For the text-containing cell, return its midpoint in (X, Y) coordinate format. 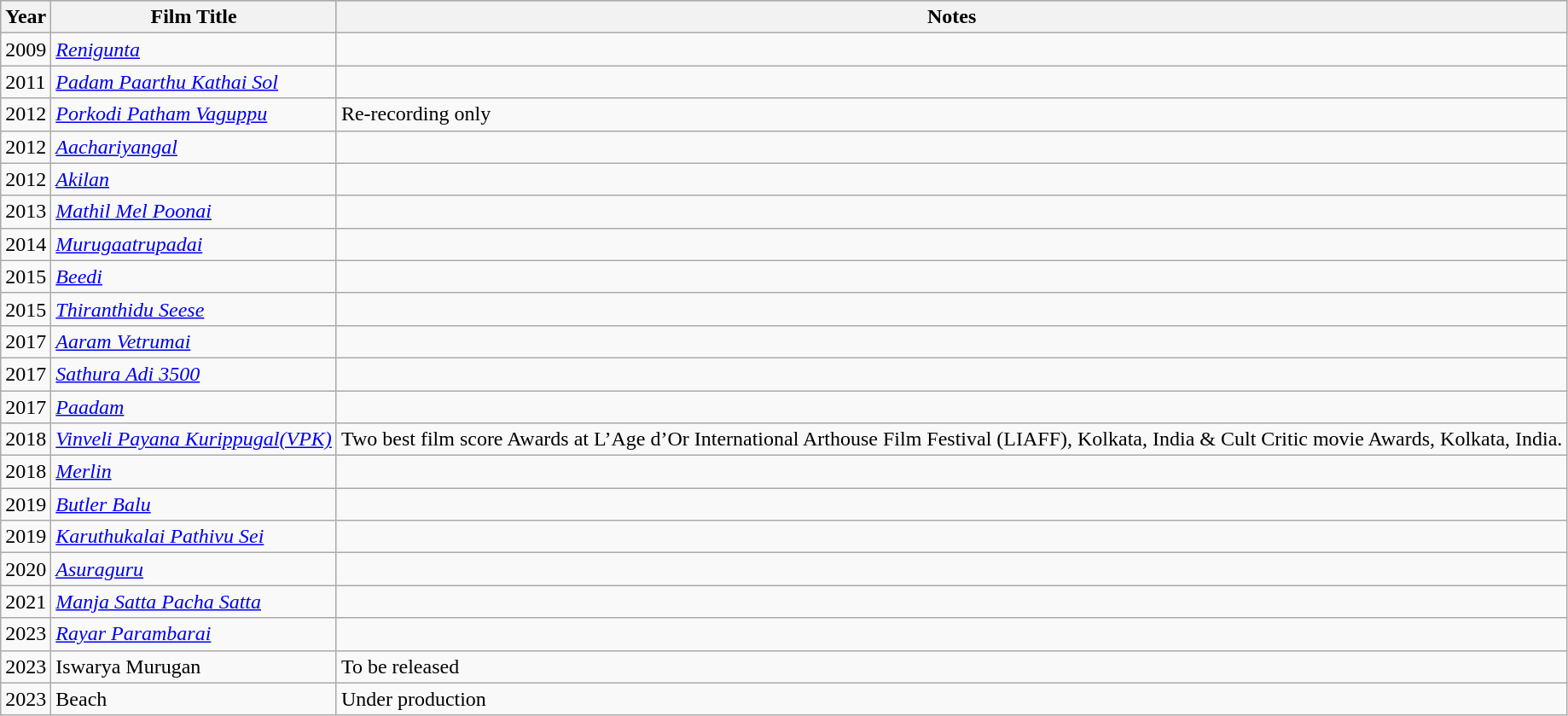
Paadam (195, 407)
Thiranthidu Seese (195, 309)
Porkodi Patham Vaguppu (195, 114)
Rayar Parambarai (195, 634)
Aachariyangal (195, 147)
Vinveli Payana Kurippugal(VPK) (195, 439)
Manja Satta Pacha Satta (195, 602)
Akilan (195, 179)
Year (26, 17)
Aaram Vetrumai (195, 341)
Beedi (195, 277)
2020 (26, 569)
Sathura Adi 3500 (195, 374)
Notes (952, 17)
Iswarya Murugan (195, 667)
Murugaatrupadai (195, 244)
2013 (26, 212)
2009 (26, 49)
Mathil Mel Poonai (195, 212)
Karuthukalai Pathivu Sei (195, 537)
Renigunta (195, 49)
Beach (195, 699)
Re-recording only (952, 114)
Asuraguru (195, 569)
Two best film score Awards at L’Age d’Or International Arthouse Film Festival (LIAFF), Kolkata, India & Cult Critic movie Awards, Kolkata, India. (952, 439)
Film Title (195, 17)
Padam Paarthu Kathai Sol (195, 82)
Merlin (195, 472)
2011 (26, 82)
Butler Balu (195, 504)
To be released (952, 667)
2021 (26, 602)
2014 (26, 244)
Under production (952, 699)
